From the cell containing the given text, extract its center point as (x, y) coordinate. 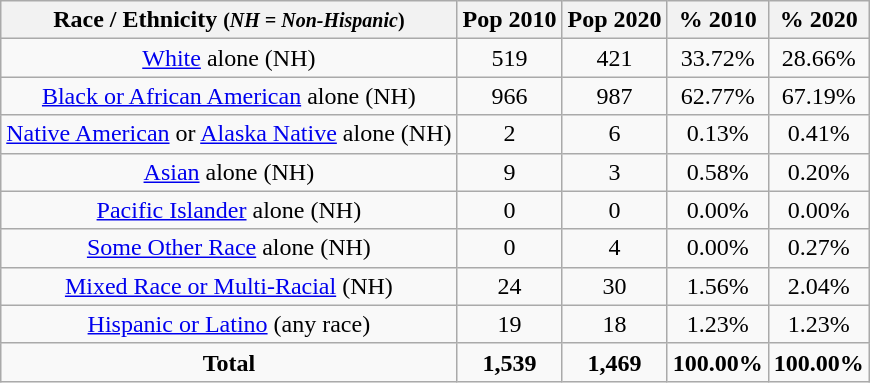
1.56% (718, 286)
18 (614, 324)
Mixed Race or Multi-Racial (NH) (229, 286)
Some Other Race alone (NH) (229, 248)
987 (614, 96)
0.58% (718, 172)
421 (614, 58)
Pop 2020 (614, 20)
0.20% (818, 172)
30 (614, 286)
0.41% (818, 134)
Pop 2010 (510, 20)
Black or African American alone (NH) (229, 96)
1,539 (510, 362)
White alone (NH) (229, 58)
2.04% (818, 286)
519 (510, 58)
9 (510, 172)
Asian alone (NH) (229, 172)
2 (510, 134)
% 2020 (818, 20)
6 (614, 134)
Hispanic or Latino (any race) (229, 324)
24 (510, 286)
Pacific Islander alone (NH) (229, 210)
28.66% (818, 58)
1,469 (614, 362)
4 (614, 248)
0.13% (718, 134)
Race / Ethnicity (NH = Non-Hispanic) (229, 20)
Total (229, 362)
3 (614, 172)
966 (510, 96)
67.19% (818, 96)
0.27% (818, 248)
33.72% (718, 58)
% 2010 (718, 20)
19 (510, 324)
Native American or Alaska Native alone (NH) (229, 134)
62.77% (718, 96)
